For the text-containing cell, return its midpoint in (x, y) coordinate format. 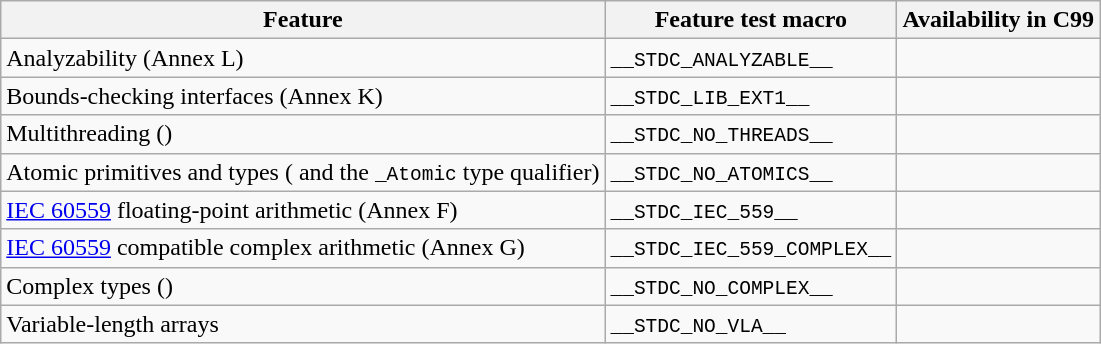
__STDC_NO_ATOMICS__ (751, 172)
__STDC_NO_THREADS__ (751, 134)
Feature (303, 20)
Feature test macro (751, 20)
Atomic primitives and types ( and the _Atomic type qualifier) (303, 172)
Multithreading () (303, 134)
Variable-length arrays (303, 324)
IEC 60559 compatible complex arithmetic (Annex G) (303, 248)
__STDC_IEC_559_COMPLEX__ (751, 248)
__STDC_NO_COMPLEX__ (751, 286)
Analyzability (Annex L) (303, 58)
__STDC_IEC_559__ (751, 210)
Bounds-checking interfaces (Annex K) (303, 96)
__STDC_NO_VLA__ (751, 324)
IEC 60559 floating-point arithmetic (Annex F) (303, 210)
Complex types () (303, 286)
__STDC_LIB_EXT1__ (751, 96)
__STDC_ANALYZABLE__ (751, 58)
Availability in C99 (998, 20)
